Output the (x, y) coordinate of the center of the cell containing the given text.  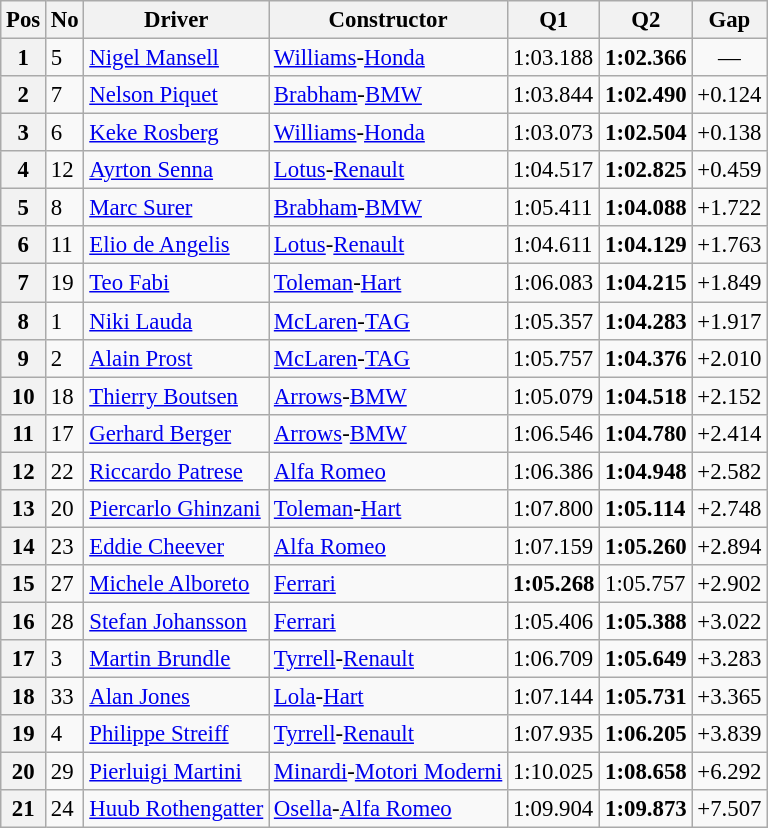
1:06.386 (554, 471)
1:05.406 (554, 621)
16 (24, 621)
1:02.490 (646, 95)
Constructor (388, 20)
+2.010 (730, 358)
1:06.205 (646, 734)
Eddie Cheever (176, 546)
33 (65, 697)
1:04.948 (646, 471)
1:03.844 (554, 95)
Thierry Boutsen (176, 396)
Huub Rothengatter (176, 809)
1:02.366 (646, 58)
1:05.268 (554, 584)
+3.022 (730, 621)
14 (24, 546)
+7.507 (730, 809)
Ayrton Senna (176, 170)
1:04.283 (646, 321)
1:04.088 (646, 208)
Pos (24, 20)
Gerhard Berger (176, 433)
1:09.904 (554, 809)
1:05.731 (646, 697)
+0.124 (730, 95)
Lola-Hart (388, 697)
+2.902 (730, 584)
24 (65, 809)
27 (65, 584)
1:04.129 (646, 245)
+2.152 (730, 396)
28 (65, 621)
1:08.658 (646, 772)
Alan Jones (176, 697)
1:04.517 (554, 170)
Driver (176, 20)
1:06.709 (554, 659)
1:05.411 (554, 208)
1:07.159 (554, 546)
+6.292 (730, 772)
1:05.649 (646, 659)
No (65, 20)
Stefan Johansson (176, 621)
Riccardo Patrese (176, 471)
+2.582 (730, 471)
Minardi-Motori Moderni (388, 772)
+1.722 (730, 208)
1:04.518 (646, 396)
1:04.611 (554, 245)
1:09.873 (646, 809)
Q2 (646, 20)
1:02.504 (646, 133)
Philippe Streiff (176, 734)
Marc Surer (176, 208)
+3.839 (730, 734)
10 (24, 396)
Gap (730, 20)
1:05.260 (646, 546)
29 (65, 772)
13 (24, 509)
+1.763 (730, 245)
1:03.073 (554, 133)
— (730, 58)
+0.138 (730, 133)
Alain Prost (176, 358)
+2.414 (730, 433)
21 (24, 809)
23 (65, 546)
Michele Alboreto (176, 584)
1:03.188 (554, 58)
Niki Lauda (176, 321)
Pierluigi Martini (176, 772)
1:05.357 (554, 321)
+3.365 (730, 697)
Osella-Alfa Romeo (388, 809)
9 (24, 358)
22 (65, 471)
1:04.215 (646, 283)
+1.917 (730, 321)
Nelson Piquet (176, 95)
Piercarlo Ghinzani (176, 509)
Elio de Angelis (176, 245)
Teo Fabi (176, 283)
1:07.800 (554, 509)
1:06.083 (554, 283)
1:05.079 (554, 396)
1:10.025 (554, 772)
1:04.376 (646, 358)
1:07.935 (554, 734)
+0.459 (730, 170)
1:06.546 (554, 433)
1:07.144 (554, 697)
Nigel Mansell (176, 58)
+2.894 (730, 546)
+1.849 (730, 283)
15 (24, 584)
1:05.114 (646, 509)
Keke Rosberg (176, 133)
1:05.388 (646, 621)
1:02.825 (646, 170)
+3.283 (730, 659)
Martin Brundle (176, 659)
+2.748 (730, 509)
1:04.780 (646, 433)
Q1 (554, 20)
